Find where the given text appears and provide that cell's center as [X, Y] coordinate. 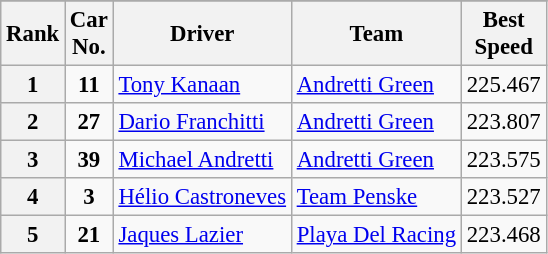
Team [376, 34]
11 [90, 85]
223.807 [504, 122]
223.527 [504, 197]
Driver [202, 34]
BestSpeed [504, 34]
5 [33, 235]
223.468 [504, 235]
27 [90, 122]
Jaques Lazier [202, 235]
Dario Franchitti [202, 122]
Tony Kanaan [202, 85]
Hélio Castroneves [202, 197]
Team Penske [376, 197]
223.575 [504, 160]
21 [90, 235]
CarNo. [90, 34]
225.467 [504, 85]
Playa Del Racing [376, 235]
2 [33, 122]
39 [90, 160]
1 [33, 85]
Michael Andretti [202, 160]
Rank [33, 34]
4 [33, 197]
